Output the (X, Y) coordinate of the center of the cell containing the given text.  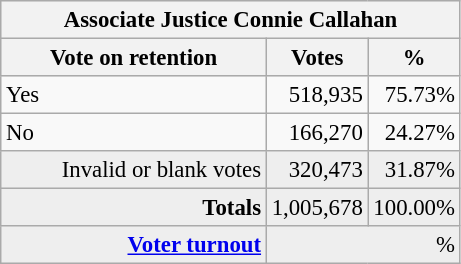
Vote on retention (134, 58)
24.27% (414, 133)
100.00% (414, 208)
518,935 (317, 95)
Invalid or blank votes (134, 170)
Associate Justice Connie Callahan (231, 20)
320,473 (317, 170)
Totals (134, 208)
Yes (134, 95)
Votes (317, 58)
75.73% (414, 95)
166,270 (317, 133)
No (134, 133)
1,005,678 (317, 208)
31.87% (414, 170)
Voter turnout (134, 245)
